From the cell containing the given text, extract its center point as [x, y] coordinate. 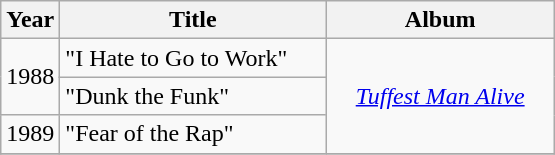
Title [193, 20]
1989 [30, 134]
1988 [30, 77]
"Dunk the Funk" [193, 96]
Tuffest Man Alive [440, 96]
Year [30, 20]
"I Hate to Go to Work" [193, 58]
Album [440, 20]
"Fear of the Rap" [193, 134]
